Return the (X, Y) coordinate for the center point of the cell that contains the specified text.  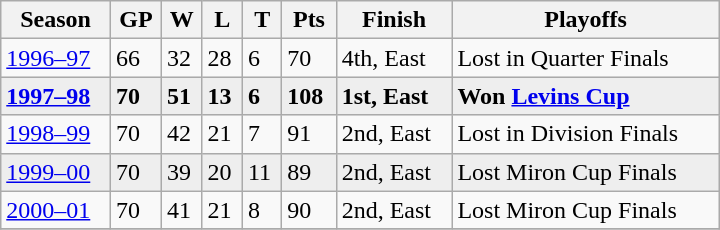
1996–97 (56, 58)
108 (309, 96)
91 (309, 134)
90 (309, 210)
1st, East (394, 96)
32 (182, 58)
28 (222, 58)
Playoffs (586, 20)
39 (182, 172)
Lost in Quarter Finals (586, 58)
1997–98 (56, 96)
Pts (309, 20)
8 (262, 210)
2000–01 (56, 210)
1998–99 (56, 134)
4th, East (394, 58)
41 (182, 210)
GP (136, 20)
89 (309, 172)
Won Levins Cup (586, 96)
1999–00 (56, 172)
L (222, 20)
13 (222, 96)
Season (56, 20)
11 (262, 172)
51 (182, 96)
Finish (394, 20)
20 (222, 172)
42 (182, 134)
W (182, 20)
7 (262, 134)
66 (136, 58)
T (262, 20)
Lost in Division Finals (586, 134)
